Determine the (x, y) coordinate at the center of the cell enclosing the given text.  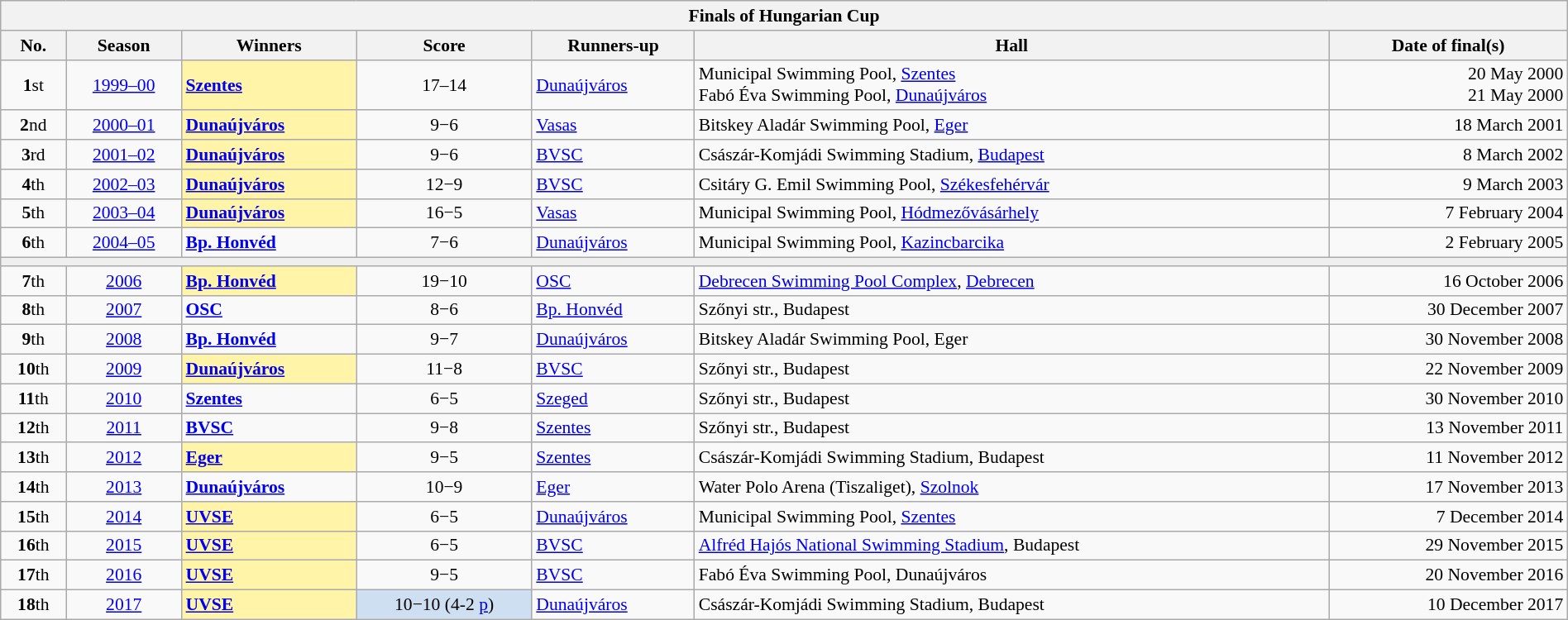
17 November 2013 (1448, 487)
2002–03 (124, 184)
10 December 2017 (1448, 605)
20 November 2016 (1448, 575)
Csitáry G. Emil Swimming Pool, Székesfehérvár (1012, 184)
9−7 (444, 340)
7 December 2014 (1448, 517)
17–14 (444, 84)
Finals of Hungarian Cup (784, 16)
4th (33, 184)
Hall (1012, 45)
2014 (124, 517)
1st (33, 84)
Fabó Éva Swimming Pool, Dunaújváros (1012, 575)
Municipal Swimming Pool, SzentesFabó Éva Swimming Pool, Dunaújváros (1012, 84)
6th (33, 243)
16th (33, 546)
2nd (33, 126)
2011 (124, 428)
10−10 (4-2 p) (444, 605)
No. (33, 45)
16−5 (444, 213)
12th (33, 428)
30 December 2007 (1448, 310)
Municipal Swimming Pool, Hódmezővásárhely (1012, 213)
2017 (124, 605)
Runners-up (613, 45)
2012 (124, 458)
8th (33, 310)
11 November 2012 (1448, 458)
Water Polo Arena (Tiszaliget), Szolnok (1012, 487)
18 March 2001 (1448, 126)
16 October 2006 (1448, 281)
2008 (124, 340)
13 November 2011 (1448, 428)
2009 (124, 370)
Alfréd Hajós National Swimming Stadium, Budapest (1012, 546)
Municipal Swimming Pool, Kazincbarcika (1012, 243)
11−8 (444, 370)
Score (444, 45)
7th (33, 281)
11th (33, 398)
Municipal Swimming Pool, Szentes (1012, 517)
1999–00 (124, 84)
22 November 2009 (1448, 370)
30 November 2010 (1448, 398)
12−9 (444, 184)
20 May 200021 May 2000 (1448, 84)
Season (124, 45)
2013 (124, 487)
Debrecen Swimming Pool Complex, Debrecen (1012, 281)
2015 (124, 546)
2003–04 (124, 213)
9th (33, 340)
9−8 (444, 428)
2006 (124, 281)
9 March 2003 (1448, 184)
10th (33, 370)
7−6 (444, 243)
Szeged (613, 398)
8 March 2002 (1448, 155)
3rd (33, 155)
2 February 2005 (1448, 243)
2001–02 (124, 155)
8−6 (444, 310)
13th (33, 458)
2010 (124, 398)
30 November 2008 (1448, 340)
10−9 (444, 487)
Winners (270, 45)
18th (33, 605)
2016 (124, 575)
15th (33, 517)
2004–05 (124, 243)
29 November 2015 (1448, 546)
17th (33, 575)
5th (33, 213)
Date of final(s) (1448, 45)
14th (33, 487)
2000–01 (124, 126)
7 February 2004 (1448, 213)
2007 (124, 310)
19−10 (444, 281)
